Capture the cell that displays the provided text and extract its [x, y] central coordinate. 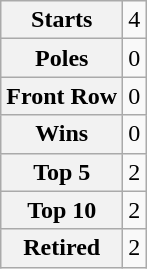
Retired [62, 248]
Front Row [62, 96]
Wins [62, 134]
Starts [62, 20]
4 [134, 20]
Top 10 [62, 210]
Top 5 [62, 172]
Poles [62, 58]
